Find where the given text appears and provide that cell's center as (X, Y) coordinate. 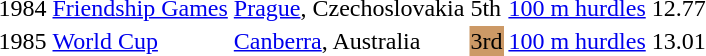
100 m hurdles (577, 41)
3rd (486, 41)
Canberra, Australia (349, 41)
World Cup (140, 41)
